Capture the cell that displays the provided text and extract its (x, y) central coordinate. 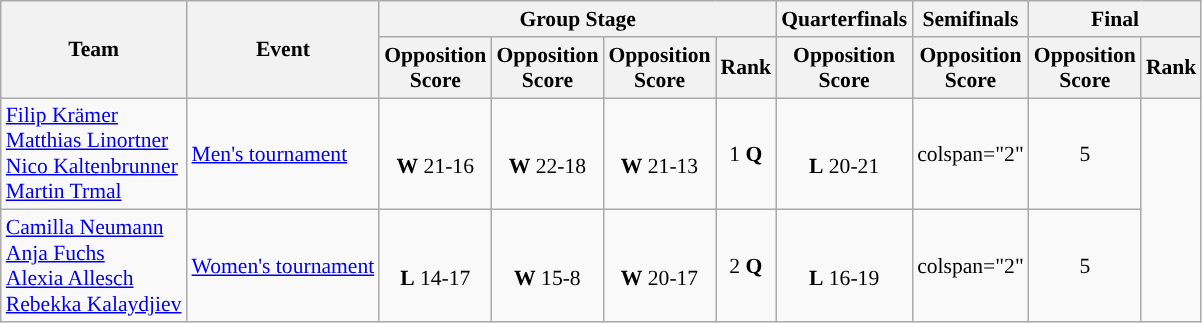
Women's tournament (284, 266)
Group Stage (578, 19)
Team (94, 50)
Semifinals (970, 19)
1 Q (746, 154)
L 20-21 (844, 154)
Event (284, 50)
W 20-17 (659, 266)
2 Q (746, 266)
Camilla NeumannAnja FuchsAlexia AlleschRebekka Kalaydjiev (94, 266)
W 15-8 (547, 266)
W 21-13 (659, 154)
L 16-19 (844, 266)
Men's tournament (284, 154)
Filip KrämerMatthias LinortnerNico KaltenbrunnerMartin Trmal (94, 154)
Final (1116, 19)
W 21-16 (435, 154)
W 22-18 (547, 154)
L 14-17 (435, 266)
Quarterfinals (844, 19)
